Scan for the cell matching the given text and deliver its [X, Y] coordinate at center. 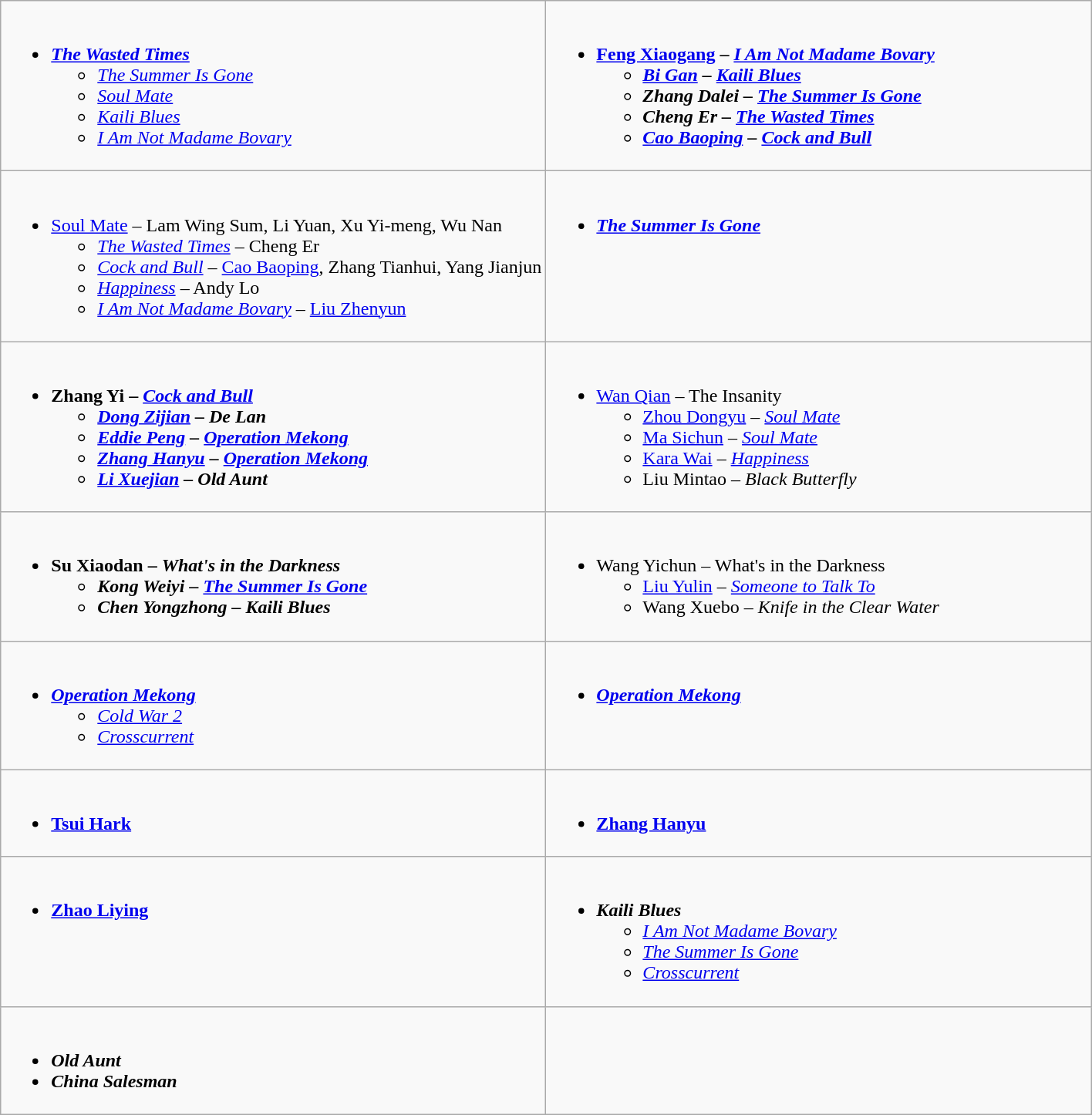
Zhao Liying [273, 931]
Su Xiaodan – What's in the DarknessKong Weiyi – The Summer Is GoneChen Yongzhong – Kaili Blues [273, 577]
Kaili BluesI Am Not Madame BovaryThe Summer Is GoneCrosscurrent [819, 931]
Feng Xiaogang – I Am Not Madame BovaryBi Gan – Kaili BluesZhang Dalei – The Summer Is GoneCheng Er – The Wasted TimesCao Baoping – Cock and Bull [819, 86]
Zhang Yi – Cock and BullDong Zijian – De LanEddie Peng – Operation MekongZhang Hanyu – Operation MekongLi Xuejian – Old Aunt [273, 427]
Old AuntChina Salesman [273, 1060]
Wang Yichun – What's in the DarknessLiu Yulin – Someone to Talk ToWang Xuebo – Knife in the Clear Water [819, 577]
Operation MekongCold War 2Crosscurrent [273, 705]
The Summer Is Gone [819, 256]
The Wasted TimesThe Summer Is GoneSoul MateKaili BluesI Am Not Madame Bovary [273, 86]
Wan Qian – The InsanityZhou Dongyu – Soul MateMa Sichun – Soul MateKara Wai – HappinessLiu Mintao – Black Butterfly [819, 427]
Tsui Hark [273, 813]
Operation Mekong [819, 705]
Zhang Hanyu [819, 813]
